Detect which cell encompasses the target text, then output its (x, y) center coordinate. 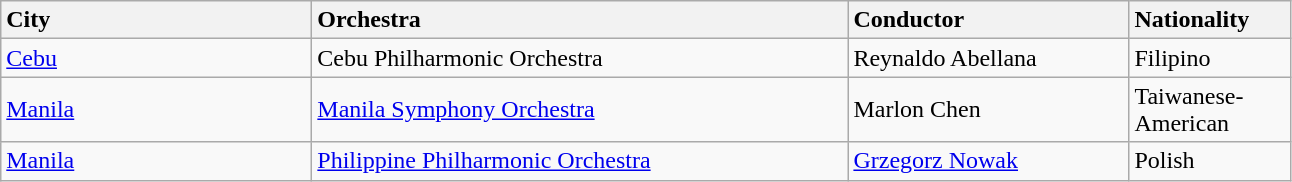
Reynaldo Abellana (988, 58)
Orchestra (580, 20)
Marlon Chen (988, 110)
Manila Symphony Orchestra (580, 110)
Conductor (988, 20)
Filipino (1210, 58)
Nationality (1210, 20)
Taiwanese-American (1210, 110)
Cebu (156, 58)
City (156, 20)
Polish (1210, 161)
Philippine Philharmonic Orchestra (580, 161)
Grzegorz Nowak (988, 161)
Cebu Philharmonic Orchestra (580, 58)
